Extract the (x, y) coordinate from the center of the cell holding the provided text.  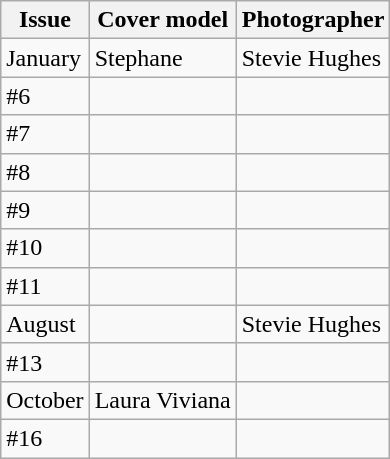
Photographer (313, 20)
#8 (45, 172)
Stephane (162, 58)
#13 (45, 362)
#10 (45, 248)
#16 (45, 438)
#11 (45, 286)
Issue (45, 20)
January (45, 58)
#6 (45, 96)
Cover model (162, 20)
October (45, 400)
Laura Viviana (162, 400)
August (45, 324)
#7 (45, 134)
#9 (45, 210)
